For the text-containing cell, return its midpoint in (X, Y) coordinate format. 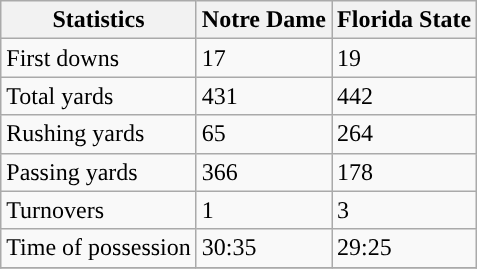
First downs (99, 58)
264 (404, 134)
Turnovers (99, 210)
3 (404, 210)
Total yards (99, 96)
19 (404, 58)
Florida State (404, 20)
442 (404, 96)
Notre Dame (264, 20)
Rushing yards (99, 134)
431 (264, 96)
29:25 (404, 248)
Time of possession (99, 248)
Statistics (99, 20)
17 (264, 58)
1 (264, 210)
Passing yards (99, 172)
366 (264, 172)
178 (404, 172)
30:35 (264, 248)
65 (264, 134)
